Extract the [x, y] coordinate from the center of the cell holding the provided text.  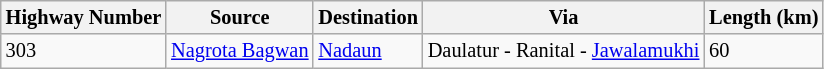
Destination [368, 17]
Via [564, 17]
Source [240, 17]
Nadaun [368, 51]
303 [84, 51]
Daulatur - Ranital - Jawalamukhi [564, 51]
Highway Number [84, 17]
Nagrota Bagwan [240, 51]
60 [764, 51]
Length (km) [764, 17]
